Scan for the cell matching the given text and deliver its [x, y] coordinate at center. 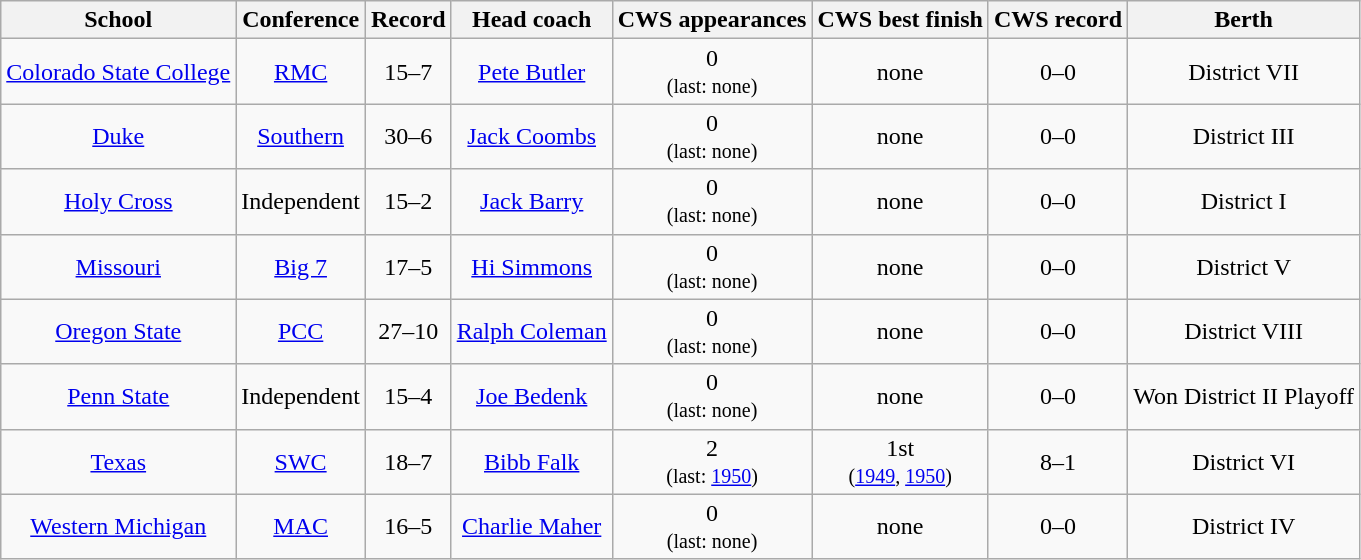
CWS appearances [712, 20]
District V [1244, 266]
Missouri [118, 266]
District III [1244, 136]
Pete Butler [532, 72]
Charlie Maher [532, 526]
Holy Cross [118, 202]
Colorado State College [118, 72]
Head coach [532, 20]
15–4 [408, 396]
District VII [1244, 72]
17–5 [408, 266]
8–1 [1058, 462]
Won District II Playoff [1244, 396]
Berth [1244, 20]
CWS record [1058, 20]
Hi Simmons [532, 266]
30–6 [408, 136]
District VIII [1244, 332]
School [118, 20]
Jack Coombs [532, 136]
Southern [301, 136]
27–10 [408, 332]
15–2 [408, 202]
Bibb Falk [532, 462]
1st(1949, 1950) [900, 462]
Jack Barry [532, 202]
Conference [301, 20]
Duke [118, 136]
SWC [301, 462]
CWS best finish [900, 20]
Joe Bedenk [532, 396]
Texas [118, 462]
Ralph Coleman [532, 332]
District IV [1244, 526]
Big 7 [301, 266]
Record [408, 20]
16–5 [408, 526]
MAC [301, 526]
2(last: 1950) [712, 462]
PCC [301, 332]
Oregon State [118, 332]
Western Michigan [118, 526]
District VI [1244, 462]
District I [1244, 202]
15–7 [408, 72]
Penn State [118, 396]
RMC [301, 72]
18–7 [408, 462]
